From the cell containing the given text, extract its center point as (X, Y) coordinate. 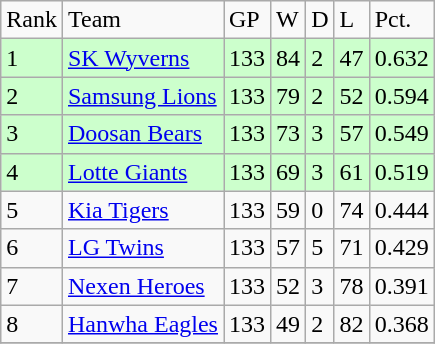
Kia Tigers (142, 210)
79 (288, 96)
49 (288, 324)
71 (352, 248)
0 (320, 210)
D (320, 20)
7 (32, 286)
0.549 (402, 134)
61 (352, 172)
82 (352, 324)
59 (288, 210)
0.519 (402, 172)
Lotte Giants (142, 172)
LG Twins (142, 248)
0.632 (402, 58)
0.391 (402, 286)
1 (32, 58)
47 (352, 58)
0.594 (402, 96)
78 (352, 286)
69 (288, 172)
0.444 (402, 210)
Hanwha Eagles (142, 324)
73 (288, 134)
SK Wyverns (142, 58)
Team (142, 20)
0.429 (402, 248)
W (288, 20)
84 (288, 58)
Doosan Bears (142, 134)
74 (352, 210)
8 (32, 324)
6 (32, 248)
GP (248, 20)
Nexen Heroes (142, 286)
L (352, 20)
4 (32, 172)
Pct. (402, 20)
0.368 (402, 324)
Samsung Lions (142, 96)
Rank (32, 20)
